Detect which cell encompasses the target text, then output its (X, Y) center coordinate. 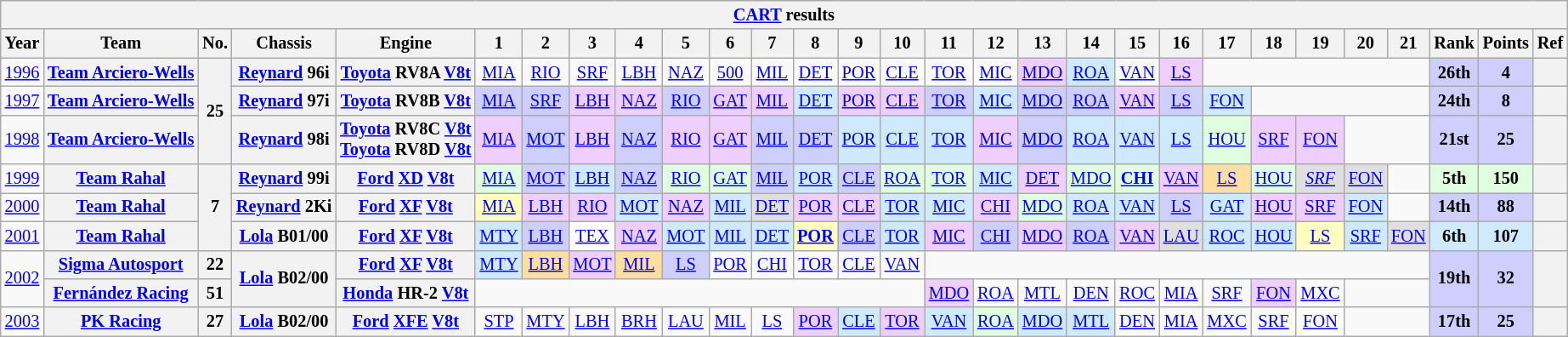
Fernández Racing (121, 293)
STP (498, 322)
1996 (22, 72)
CART results (784, 14)
Chassis (284, 43)
1998 (22, 140)
1999 (22, 179)
TEX (592, 236)
2003 (22, 322)
88 (1506, 207)
2 (546, 43)
Honda HR-2 V8t (405, 293)
26th (1453, 72)
51 (215, 293)
10 (903, 43)
18 (1274, 43)
2001 (22, 236)
1997 (22, 100)
19 (1320, 43)
No. (215, 43)
27 (215, 322)
1 (498, 43)
21st (1453, 140)
Year (22, 43)
Ref (1550, 43)
Lola B01/00 (284, 236)
2000 (22, 207)
Ford XFE V8t (405, 322)
Reynard 99i (284, 179)
2002 (22, 279)
15 (1137, 43)
16 (1181, 43)
Reynard 98i (284, 140)
Reynard 96i (284, 72)
Engine (405, 43)
Reynard 2Ki (284, 207)
11 (948, 43)
32 (1506, 279)
12 (996, 43)
17 (1226, 43)
Team (121, 43)
5 (685, 43)
Toyota RV8B V8t (405, 100)
Ford XD V8t (405, 179)
19th (1453, 279)
Reynard 97i (284, 100)
3 (592, 43)
150 (1506, 179)
20 (1366, 43)
BRH (639, 322)
14 (1091, 43)
9 (858, 43)
107 (1506, 236)
17th (1453, 322)
Toyota RV8A V8t (405, 72)
14th (1453, 207)
13 (1042, 43)
6 (729, 43)
Toyota RV8C V8tToyota RV8D V8t (405, 140)
22 (215, 265)
24th (1453, 100)
500 (729, 72)
Sigma Autosport (121, 265)
Points (1506, 43)
PK Racing (121, 322)
6th (1453, 236)
21 (1408, 43)
Rank (1453, 43)
5th (1453, 179)
